Scan for the cell matching the given text and deliver its (X, Y) coordinate at center. 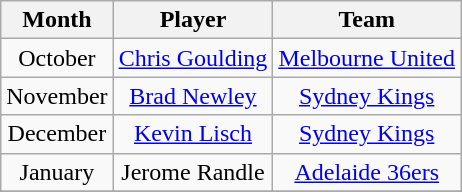
Melbourne United (367, 58)
November (57, 96)
Month (57, 20)
December (57, 134)
Kevin Lisch (193, 134)
January (57, 172)
Jerome Randle (193, 172)
Player (193, 20)
Team (367, 20)
October (57, 58)
Adelaide 36ers (367, 172)
Brad Newley (193, 96)
Chris Goulding (193, 58)
